From the cell containing the given text, extract its center point as (X, Y) coordinate. 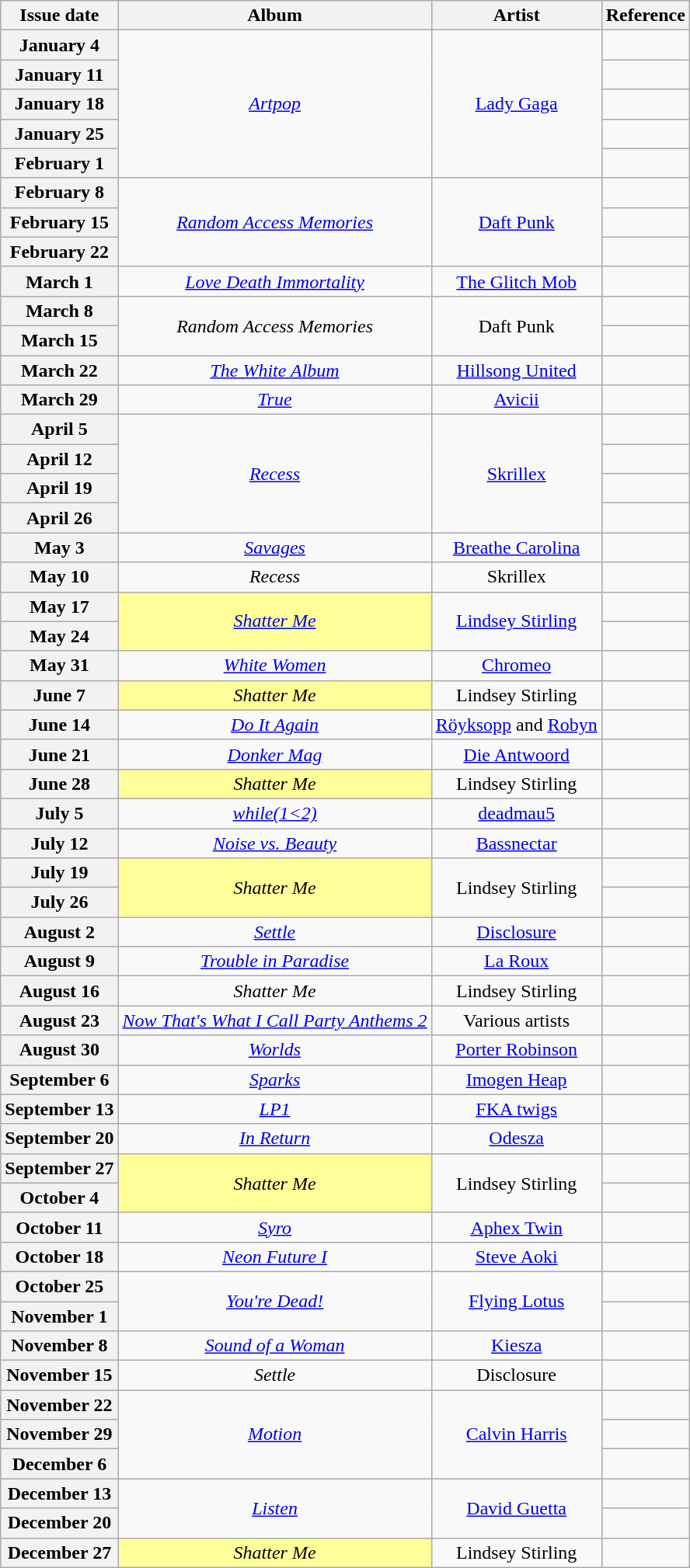
Worlds (275, 1050)
February 1 (59, 163)
July 19 (59, 873)
Reference (645, 16)
Motion (275, 1434)
May 3 (59, 548)
January 25 (59, 134)
July 12 (59, 843)
David Guetta (516, 1508)
Bassnectar (516, 843)
March 8 (59, 311)
Now That's What I Call Party Anthems 2 (275, 1020)
August 9 (59, 961)
Avicii (516, 400)
The Glitch Mob (516, 281)
December 20 (59, 1523)
Imogen Heap (516, 1080)
January 11 (59, 75)
September 13 (59, 1109)
March 1 (59, 281)
November 1 (59, 1316)
October 18 (59, 1257)
April 5 (59, 429)
Donker Mag (275, 754)
June 7 (59, 695)
Hillsong United (516, 370)
Issue date (59, 16)
October 25 (59, 1286)
Röyksopp and Robyn (516, 725)
Savages (275, 548)
July 26 (59, 902)
Love Death Immortality (275, 281)
LP1 (275, 1109)
while(1<2) (275, 813)
June 21 (59, 754)
Lady Gaga (516, 104)
August 2 (59, 932)
Porter Robinson (516, 1050)
Kiesza (516, 1346)
June 14 (59, 725)
October 4 (59, 1198)
Various artists (516, 1020)
December 13 (59, 1493)
April 12 (59, 459)
Trouble in Paradise (275, 961)
February 22 (59, 252)
May 24 (59, 636)
November 29 (59, 1434)
The White Album (275, 370)
November 22 (59, 1405)
September 27 (59, 1168)
Flying Lotus (516, 1301)
January 18 (59, 104)
July 5 (59, 813)
May 31 (59, 666)
Chromeo (516, 666)
Album (275, 16)
March 29 (59, 400)
Artist (516, 16)
August 23 (59, 1020)
White Women (275, 666)
Artpop (275, 104)
October 11 (59, 1227)
September 6 (59, 1080)
Do It Again (275, 725)
You're Dead! (275, 1301)
Sparks (275, 1080)
True (275, 400)
deadmau5 (516, 813)
Odesza (516, 1139)
Breathe Carolina (516, 548)
August 16 (59, 991)
Sound of a Woman (275, 1346)
February 15 (59, 222)
December 27 (59, 1552)
April 19 (59, 488)
June 28 (59, 784)
November 8 (59, 1346)
April 26 (59, 518)
Noise vs. Beauty (275, 843)
Die Antwoord (516, 754)
Steve Aoki (516, 1257)
La Roux (516, 961)
In Return (275, 1139)
January 4 (59, 45)
February 8 (59, 193)
August 30 (59, 1050)
Aphex Twin (516, 1227)
Calvin Harris (516, 1434)
May 10 (59, 577)
December 6 (59, 1464)
Syro (275, 1227)
May 17 (59, 607)
March 22 (59, 370)
March 15 (59, 340)
Neon Future I (275, 1257)
FKA twigs (516, 1109)
Listen (275, 1508)
November 15 (59, 1375)
September 20 (59, 1139)
